Detect which cell encompasses the target text, then output its [x, y] center coordinate. 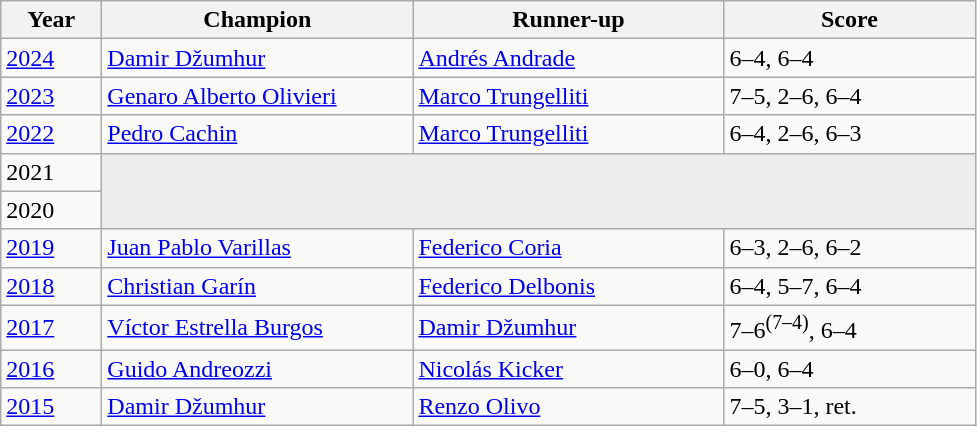
2021 [52, 172]
2016 [52, 369]
6–4, 5–7, 6–4 [850, 286]
Genaro Alberto Olivieri [258, 96]
6–4, 2–6, 6–3 [850, 134]
Nicolás Kicker [568, 369]
Juan Pablo Varillas [258, 248]
Christian Garín [258, 286]
2017 [52, 328]
7–6(7–4), 6–4 [850, 328]
Champion [258, 20]
7–5, 3–1, ret. [850, 407]
Renzo Olivo [568, 407]
6–0, 6–4 [850, 369]
2018 [52, 286]
2019 [52, 248]
Federico Delbonis [568, 286]
6–4, 6–4 [850, 58]
Runner-up [568, 20]
2022 [52, 134]
Year [52, 20]
Federico Coria [568, 248]
2024 [52, 58]
Score [850, 20]
Andrés Andrade [568, 58]
6–3, 2–6, 6–2 [850, 248]
2023 [52, 96]
2015 [52, 407]
Víctor Estrella Burgos [258, 328]
7–5, 2–6, 6–4 [850, 96]
Pedro Cachin [258, 134]
Guido Andreozzi [258, 369]
2020 [52, 210]
